Provide the (x, y) coordinate of the cell's center where the given text is located.  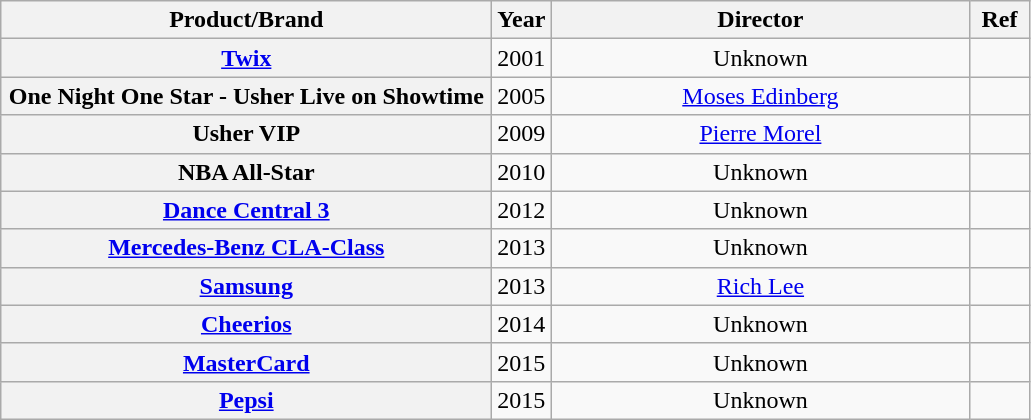
One Night One Star - Usher Live on Showtime (246, 96)
Director (760, 20)
Ref (1000, 20)
2014 (522, 324)
Dance Central 3 (246, 210)
2012 (522, 210)
Mercedes-Benz CLA-Class (246, 248)
2001 (522, 58)
Pierre Morel (760, 134)
Rich Lee (760, 286)
Pepsi (246, 400)
2010 (522, 172)
Twix (246, 58)
Usher VIP (246, 134)
2005 (522, 96)
Year (522, 20)
Cheerios (246, 324)
Product/Brand (246, 20)
NBA All-Star (246, 172)
Samsung (246, 286)
Moses Edinberg (760, 96)
2009 (522, 134)
MasterCard (246, 362)
